Scan for the cell matching the given text and deliver its (X, Y) coordinate at center. 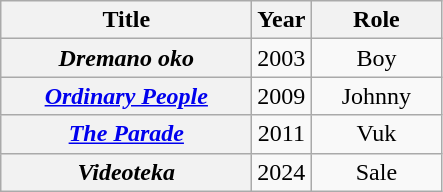
2009 (282, 96)
Year (282, 20)
Sale (376, 172)
Johnny (376, 96)
2024 (282, 172)
Videoteka (126, 172)
Title (126, 20)
Vuk (376, 134)
Dremano oko (126, 58)
Ordinary People (126, 96)
2011 (282, 134)
Boy (376, 58)
2003 (282, 58)
Role (376, 20)
The Parade (126, 134)
